Pinpoint the cell where the given text exists, returning its [x, y] midpoint coordinate. 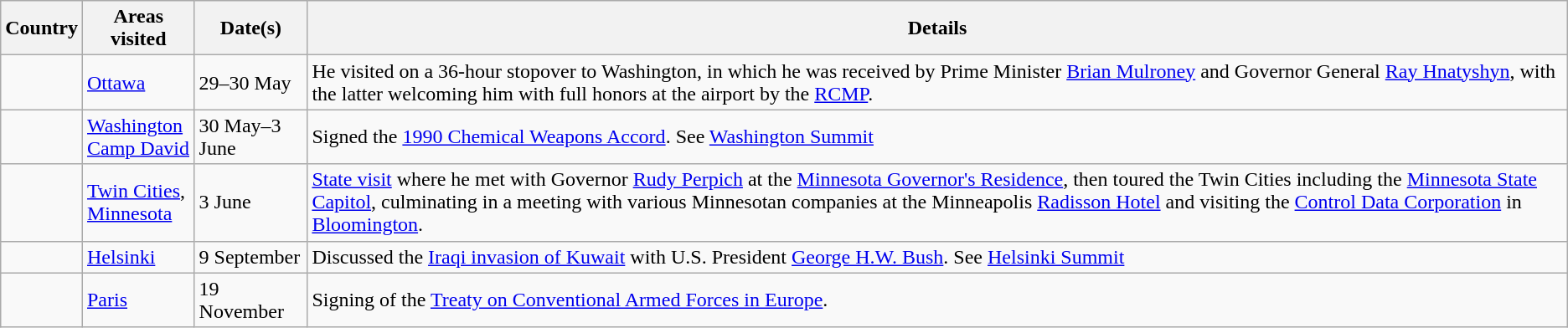
3 June [251, 202]
Country [42, 28]
30 May–3 June [251, 137]
Ottawa [138, 82]
Details [937, 28]
Signing of the Treaty on Conventional Armed Forces in Europe. [937, 300]
Areas visited [138, 28]
WashingtonCamp David [138, 137]
29–30 May [251, 82]
Signed the 1990 Chemical Weapons Accord. See Washington Summit [937, 137]
Twin Cities,Minnesota [138, 202]
Discussed the Iraqi invasion of Kuwait with U.S. President George H.W. Bush. See Helsinki Summit [937, 257]
9 September [251, 257]
Date(s) [251, 28]
Paris [138, 300]
Helsinki [138, 257]
19 November [251, 300]
